Capture the cell that displays the provided text and extract its [X, Y] central coordinate. 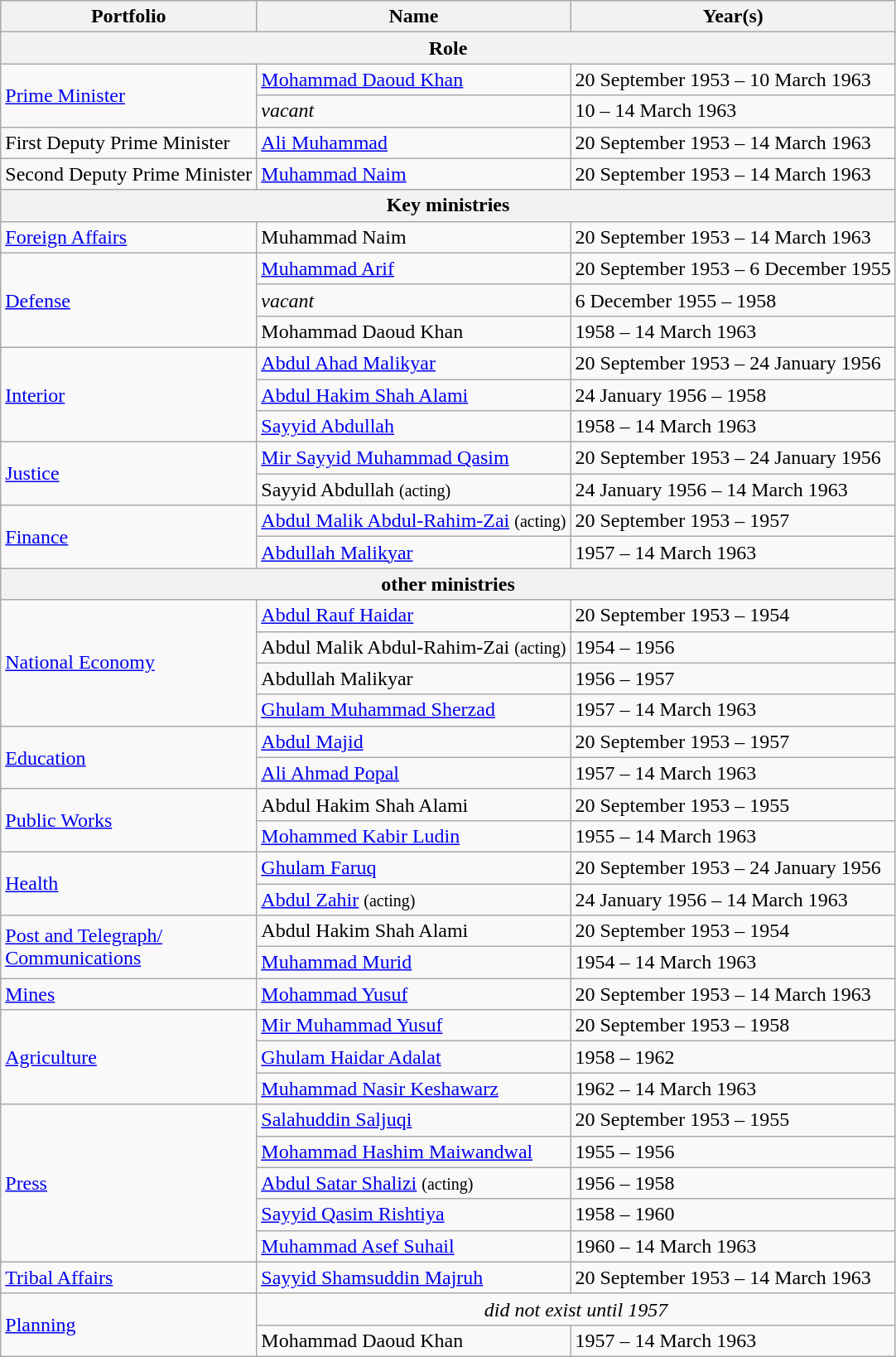
Mir Muhammad Yusuf [414, 1026]
10 – 14 March 1963 [733, 111]
Mines [129, 994]
24 January 1956 – 1958 [733, 395]
Key ministries [449, 205]
Health [129, 883]
Public Works [129, 820]
Sayyid Abdullah [414, 427]
20 September 1953 – 6 December 1955 [733, 268]
1954 – 1956 [733, 647]
Sayyid Shamsuddin Majruh [414, 1277]
Second Deputy Prime Minister [129, 174]
Muhammad Asef Suhail [414, 1246]
Abdul Majid [414, 741]
Interior [129, 394]
Finance [129, 537]
Justice [129, 474]
Name [414, 17]
National Economy [129, 663]
1958 – 1960 [733, 1215]
1960 – 14 March 1963 [733, 1246]
Education [129, 757]
Foreign Affairs [129, 237]
Mohammed Kabir Ludin [414, 836]
Muhammad Arif [414, 268]
1962 – 14 March 1963 [733, 1089]
Portfolio [129, 17]
1955 – 1956 [733, 1152]
1955 – 14 March 1963 [733, 836]
Muhammad Nasir Keshawarz [414, 1089]
Abdul Satar Shalizi (acting) [414, 1183]
Ghulam Haidar Adalat [414, 1057]
Post and Telegraph/Communications [129, 947]
Role [449, 48]
1954 – 14 March 1963 [733, 963]
First Deputy Prime Minister [129, 142]
Ali Ahmad Popal [414, 773]
Sayyid Qasim Rishtiya [414, 1215]
Mohammad Yusuf [414, 994]
Sayyid Abdullah (acting) [414, 490]
6 December 1955 – 1958 [733, 300]
Ali Muhammad [414, 142]
did not exist until 1957 [576, 1309]
Abdul Ahad Malikyar [414, 363]
Ghulam Faruq [414, 867]
Defense [129, 300]
Press [129, 1183]
Abdul Rauf Haidar [414, 616]
20 September 1953 – 10 March 1963 [733, 80]
Abdul Zahir (acting) [414, 899]
Salahuddin Saljuqi [414, 1120]
1956 – 1958 [733, 1183]
1956 – 1957 [733, 678]
Planning [129, 1325]
20 September 1953 – 1958 [733, 1026]
Muhammad Murid [414, 963]
Year(s) [733, 17]
Prime Minister [129, 95]
1958 – 1962 [733, 1057]
Tribal Affairs [129, 1277]
Agriculture [129, 1057]
Mohammad Hashim Maiwandwal [414, 1152]
other ministries [449, 584]
Ghulam Muhammad Sherzad [414, 710]
Mir Sayyid Muhammad Qasim [414, 458]
